Return (X, Y) of the center of cell containing provided text 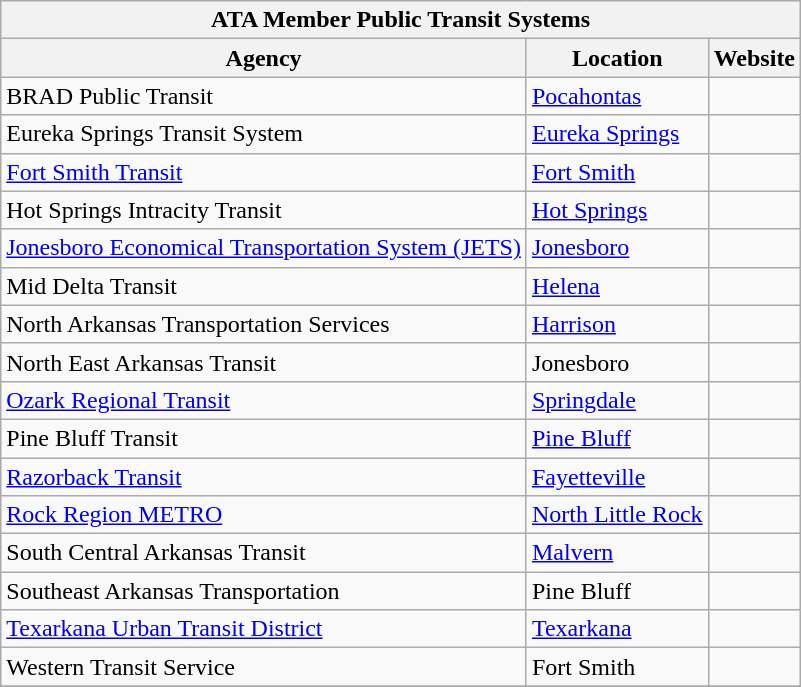
Razorback Transit (264, 477)
Southeast Arkansas Transportation (264, 591)
Hot Springs Intracity Transit (264, 210)
Eureka Springs Transit System (264, 134)
North Arkansas Transportation Services (264, 324)
Website (754, 58)
South Central Arkansas Transit (264, 553)
BRAD Public Transit (264, 96)
Hot Springs (617, 210)
North East Arkansas Transit (264, 362)
ATA Member Public Transit Systems (401, 20)
Eureka Springs (617, 134)
Fayetteville (617, 477)
Harrison (617, 324)
Malvern (617, 553)
Pine Bluff Transit (264, 438)
Ozark Regional Transit (264, 400)
Agency (264, 58)
Texarkana Urban Transit District (264, 629)
Jonesboro Economical Transportation System (JETS) (264, 248)
Springdale (617, 400)
Rock Region METRO (264, 515)
Fort Smith Transit (264, 172)
Mid Delta Transit (264, 286)
Helena (617, 286)
Location (617, 58)
Pocahontas (617, 96)
Western Transit Service (264, 667)
Texarkana (617, 629)
North Little Rock (617, 515)
